For the text-containing cell, return its midpoint in [x, y] coordinate format. 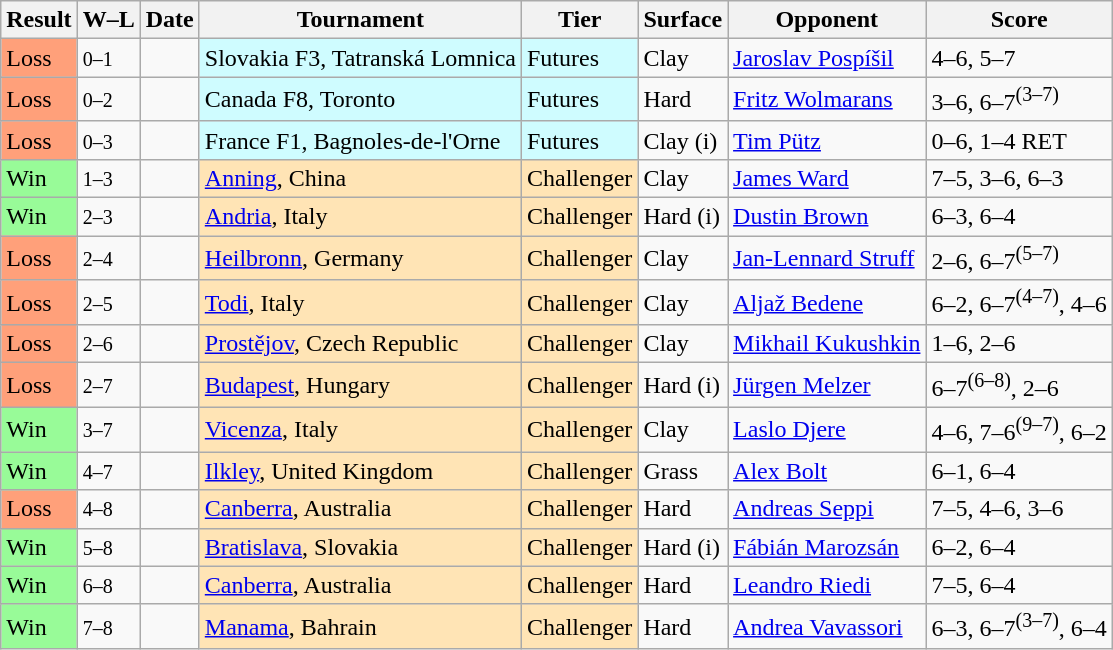
4–6, 5–7 [1019, 58]
Leandro Riedi [827, 585]
Manama, Bahrain [360, 626]
Andria, Italy [360, 217]
2–7 [108, 386]
Fritz Wolmarans [827, 100]
6–7(6–8), 2–6 [1019, 386]
4–8 [108, 509]
Fábián Marozsán [827, 547]
Bratislava, Slovakia [360, 547]
Tournament [360, 20]
Andrea Vavassori [827, 626]
Laslo Djere [827, 430]
6–3, 6–7(3–7), 6–4 [1019, 626]
3–7 [108, 430]
6–1, 6–4 [1019, 471]
4–6, 7–6(9–7), 6–2 [1019, 430]
1–3 [108, 178]
Alex Bolt [827, 471]
6–3, 6–4 [1019, 217]
0–6, 1–4 RET [1019, 140]
Clay (i) [683, 140]
Aljaž Bedene [827, 302]
Todi, Italy [360, 302]
1–6, 2–6 [1019, 344]
6–2, 6–4 [1019, 547]
Vicenza, Italy [360, 430]
0–1 [108, 58]
France F1, Bagnoles-de-l'Orne [360, 140]
Surface [683, 20]
Tier [579, 20]
2–3 [108, 217]
2–6 [108, 344]
4–7 [108, 471]
Budapest, Hungary [360, 386]
3–6, 6–7(3–7) [1019, 100]
Slovakia F3, Tatranská Lomnica [360, 58]
Opponent [827, 20]
Date [170, 20]
2–4 [108, 258]
Andreas Seppi [827, 509]
Mikhail Kukushkin [827, 344]
Grass [683, 471]
Tim Pütz [827, 140]
7–8 [108, 626]
6–2, 6–7(4–7), 4–6 [1019, 302]
6–8 [108, 585]
Anning, China [360, 178]
5–8 [108, 547]
Result [39, 20]
James Ward [827, 178]
Jaroslav Pospíšil [827, 58]
0–2 [108, 100]
Ilkley, United Kingdom [360, 471]
7–5, 4–6, 3–6 [1019, 509]
Jan-Lennard Struff [827, 258]
2–5 [108, 302]
Canada F8, Toronto [360, 100]
7–5, 6–4 [1019, 585]
0–3 [108, 140]
W–L [108, 20]
Prostějov, Czech Republic [360, 344]
Score [1019, 20]
2–6, 6–7(5–7) [1019, 258]
Jürgen Melzer [827, 386]
Dustin Brown [827, 217]
7–5, 3–6, 6–3 [1019, 178]
Heilbronn, Germany [360, 258]
